Find where the given text appears and provide that cell's center as [X, Y] coordinate. 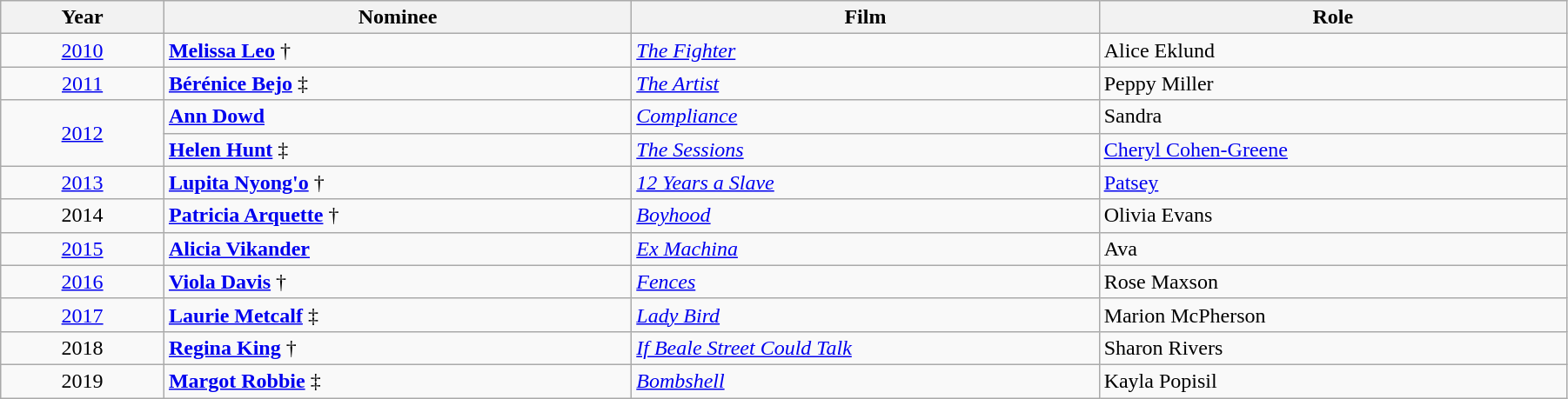
2019 [83, 381]
2014 [83, 216]
Sharon Rivers [1333, 348]
Margot Robbie ‡ [397, 381]
Lupita Nyong'o † [397, 183]
Fences [865, 282]
Olivia Evans [1333, 216]
Alicia Vikander [397, 249]
12 Years a Slave [865, 183]
Lady Bird [865, 315]
Role [1333, 17]
2016 [83, 282]
The Fighter [865, 50]
Marion McPherson [1333, 315]
Peppy Miller [1333, 83]
The Sessions [865, 150]
Ann Dowd [397, 116]
Patsey [1333, 183]
Ava [1333, 249]
The Artist [865, 83]
Nominee [397, 17]
Kayla Popisil [1333, 381]
Laurie Metcalf ‡ [397, 315]
2010 [83, 50]
Boyhood [865, 216]
2015 [83, 249]
2013 [83, 183]
Alice Eklund [1333, 50]
If Beale Street Could Talk [865, 348]
Melissa Leo † [397, 50]
2018 [83, 348]
Compliance [865, 116]
Ex Machina [865, 249]
2017 [83, 315]
Regina King † [397, 348]
Bérénice Bejo ‡ [397, 83]
Rose Maxson [1333, 282]
Cheryl Cohen-Greene [1333, 150]
Year [83, 17]
Bombshell [865, 381]
Sandra [1333, 116]
2011 [83, 83]
2012 [83, 133]
Helen Hunt ‡ [397, 150]
Film [865, 17]
Viola Davis † [397, 282]
Patricia Arquette † [397, 216]
